Capture the cell that displays the provided text and extract its [x, y] central coordinate. 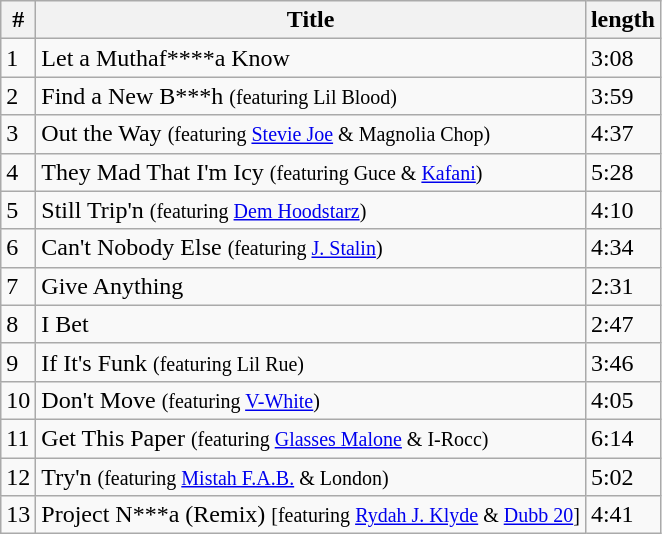
12 [18, 477]
3 [18, 134]
6:14 [622, 438]
1 [18, 58]
4:05 [622, 400]
Project N***a (Remix) [featuring Rydah J. Klyde & Dubb 20] [311, 515]
2:31 [622, 286]
Find a New B***h (featuring Lil Blood) [311, 96]
4:41 [622, 515]
3:59 [622, 96]
Still Trip'n (featuring Dem Hoodstarz) [311, 210]
# [18, 20]
length [622, 20]
4 [18, 172]
9 [18, 362]
5:28 [622, 172]
I Bet [311, 324]
Try'n (featuring Mistah F.A.B. & London) [311, 477]
7 [18, 286]
4:34 [622, 248]
10 [18, 400]
8 [18, 324]
4:37 [622, 134]
If It's Funk (featuring Lil Rue) [311, 362]
13 [18, 515]
Out the Way (featuring Stevie Joe & Magnolia Chop) [311, 134]
3:08 [622, 58]
Title [311, 20]
5:02 [622, 477]
3:46 [622, 362]
11 [18, 438]
They Mad That I'm Icy (featuring Guce & Kafani) [311, 172]
Don't Move (featuring V-White) [311, 400]
4:10 [622, 210]
Let a Muthaf****a Know [311, 58]
Get This Paper (featuring Glasses Malone & I-Rocc) [311, 438]
Give Anything [311, 286]
6 [18, 248]
2:47 [622, 324]
5 [18, 210]
2 [18, 96]
Can't Nobody Else (featuring J. Stalin) [311, 248]
